Determine the [X, Y] coordinate at the center of the cell enclosing the given text.  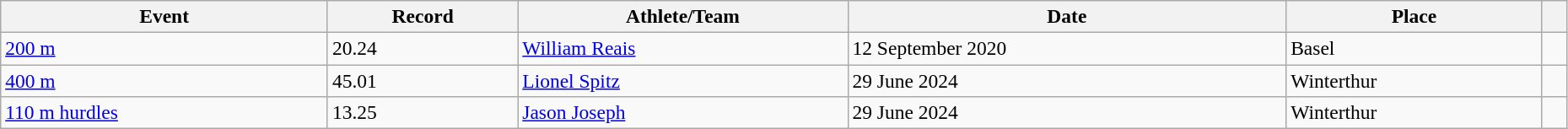
Record [422, 16]
Basel [1414, 48]
Place [1414, 16]
Date [1067, 16]
400 m [164, 80]
13.25 [422, 112]
Athlete/Team [683, 16]
45.01 [422, 80]
Jason Joseph [683, 112]
Lionel Spitz [683, 80]
200 m [164, 48]
110 m hurdles [164, 112]
Event [164, 16]
William Reais [683, 48]
12 September 2020 [1067, 48]
20.24 [422, 48]
